Identify which cell holds the provided text, then report its (x, y) central coordinate. 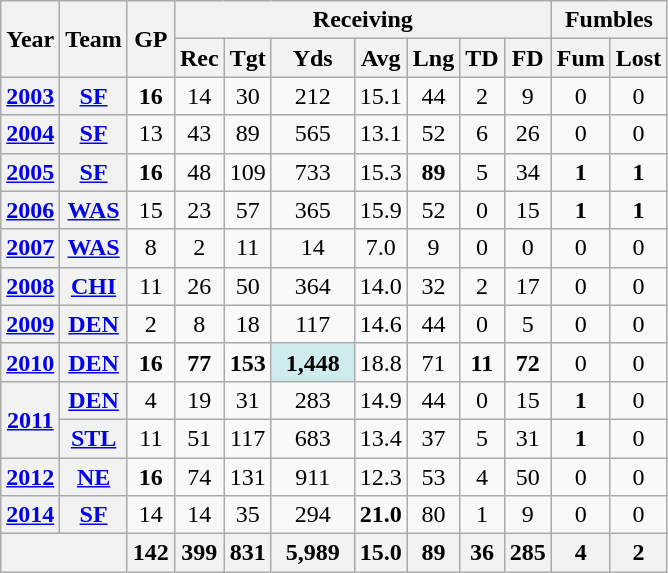
30 (248, 96)
Team (94, 39)
733 (312, 172)
15.1 (380, 96)
2008 (30, 286)
399 (199, 553)
2014 (30, 515)
35 (248, 515)
Lost (638, 58)
32 (433, 286)
14.9 (380, 400)
37 (433, 438)
2005 (30, 172)
2012 (30, 477)
153 (248, 362)
131 (248, 477)
77 (199, 362)
18 (248, 324)
Avg (380, 58)
GP (150, 39)
2004 (30, 134)
365 (312, 210)
2011 (30, 419)
2009 (30, 324)
Fumbles (608, 20)
CHI (94, 286)
19 (199, 400)
2010 (30, 362)
72 (528, 362)
109 (248, 172)
18.8 (380, 362)
TD (482, 58)
6 (482, 134)
13 (150, 134)
Year (30, 39)
71 (433, 362)
51 (199, 438)
Lng (433, 58)
36 (482, 553)
285 (528, 553)
Rec (199, 58)
48 (199, 172)
53 (433, 477)
565 (312, 134)
57 (248, 210)
STL (94, 438)
2003 (30, 96)
2007 (30, 248)
294 (312, 515)
364 (312, 286)
21.0 (380, 515)
17 (528, 286)
212 (312, 96)
1,448 (312, 362)
5,989 (312, 553)
15.3 (380, 172)
283 (312, 400)
Tgt (248, 58)
13.4 (380, 438)
FD (528, 58)
34 (528, 172)
Fum (580, 58)
13.1 (380, 134)
NE (94, 477)
80 (433, 515)
683 (312, 438)
7.0 (380, 248)
15.9 (380, 210)
Yds (312, 58)
Receiving (362, 20)
15.0 (380, 553)
12.3 (380, 477)
14.6 (380, 324)
2006 (30, 210)
43 (199, 134)
911 (312, 477)
14.0 (380, 286)
23 (199, 210)
831 (248, 553)
74 (199, 477)
142 (150, 553)
